Output the (x, y) coordinate of the center of the cell containing the given text.  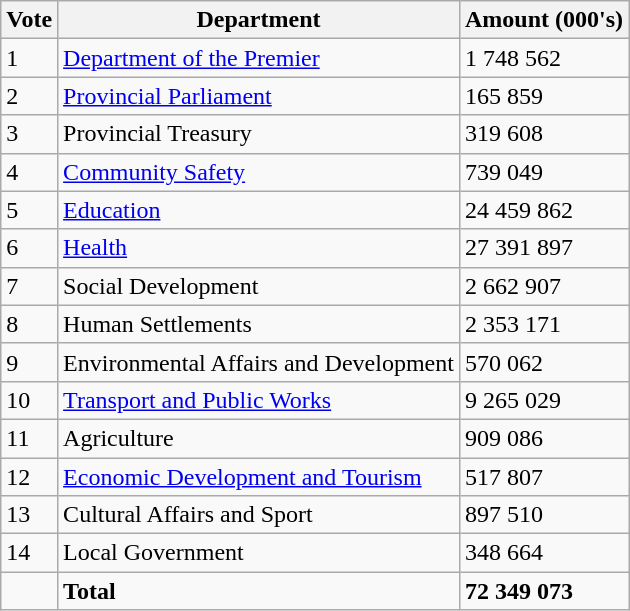
909 086 (544, 438)
Local Government (259, 553)
1 (30, 58)
14 (30, 553)
Department of the Premier (259, 58)
Economic Development and Tourism (259, 477)
739 049 (544, 172)
Environmental Affairs and Development (259, 362)
Total (259, 591)
Human Settlements (259, 324)
Department (259, 20)
72 349 073 (544, 591)
4 (30, 172)
11 (30, 438)
Provincial Parliament (259, 96)
Transport and Public Works (259, 400)
Social Development (259, 286)
Community Safety (259, 172)
13 (30, 515)
2 (30, 96)
24 459 862 (544, 210)
517 807 (544, 477)
9 (30, 362)
3 (30, 134)
570 062 (544, 362)
7 (30, 286)
Health (259, 248)
165 859 (544, 96)
10 (30, 400)
Education (259, 210)
6 (30, 248)
8 (30, 324)
Provincial Treasury (259, 134)
5 (30, 210)
348 664 (544, 553)
1 748 562 (544, 58)
Amount (000's) (544, 20)
Cultural Affairs and Sport (259, 515)
2 353 171 (544, 324)
12 (30, 477)
897 510 (544, 515)
27 391 897 (544, 248)
Agriculture (259, 438)
319 608 (544, 134)
2 662 907 (544, 286)
9 265 029 (544, 400)
Vote (30, 20)
